Extract the (x, y) coordinate from the center of the cell holding the provided text.  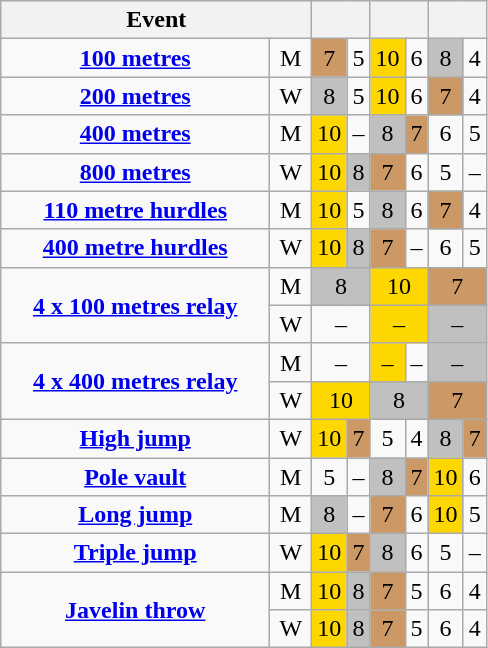
400 metres (136, 134)
Long jump (136, 515)
4 x 400 metres relay (136, 381)
110 metre hurdles (136, 210)
Pole vault (136, 477)
400 metre hurdles (136, 248)
Event (156, 20)
4 x 100 metres relay (136, 305)
100 metres (136, 58)
Javelin throw (136, 610)
200 metres (136, 96)
800 metres (136, 172)
Triple jump (136, 553)
High jump (136, 438)
